Determine the [x, y] coordinate at the center of the cell enclosing the given text.  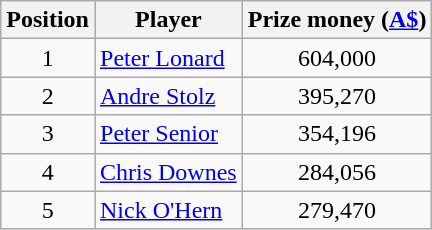
Player [168, 20]
Prize money (A$) [337, 20]
Andre Stolz [168, 96]
Nick O'Hern [168, 210]
1 [48, 58]
5 [48, 210]
3 [48, 134]
284,056 [337, 172]
604,000 [337, 58]
4 [48, 172]
Peter Senior [168, 134]
Peter Lonard [168, 58]
2 [48, 96]
395,270 [337, 96]
Chris Downes [168, 172]
354,196 [337, 134]
Position [48, 20]
279,470 [337, 210]
